Detect which cell encompasses the target text, then output its [X, Y] center coordinate. 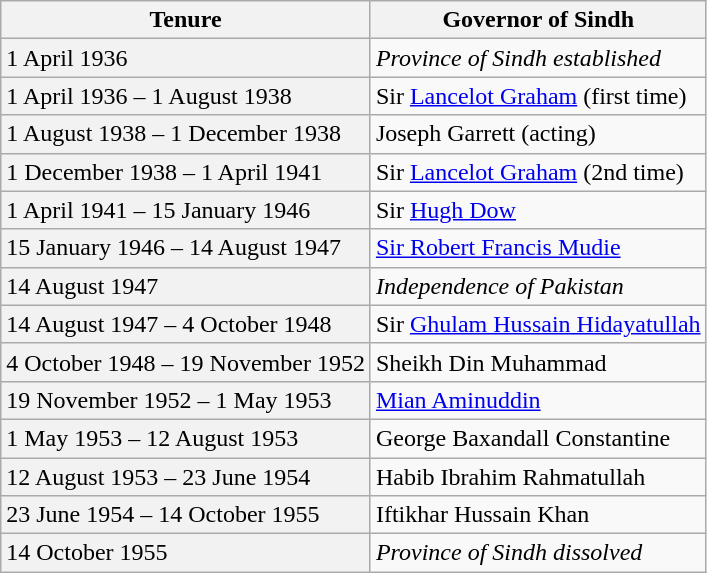
Sir Lancelot Graham (2nd time) [538, 172]
Habib Ibrahim Rahmatullah [538, 477]
Sheikh Din Muhammad [538, 362]
1 December 1938 – 1 April 1941 [186, 172]
4 October 1948 – 19 November 1952 [186, 362]
Mian Aminuddin [538, 400]
1 May 1953 – 12 August 1953 [186, 438]
Governor of Sindh [538, 20]
Sir Lancelot Graham (first time) [538, 96]
Province of Sindh dissolved [538, 553]
Tenure [186, 20]
1 April 1941 – 15 January 1946 [186, 210]
Joseph Garrett (acting) [538, 134]
Sir Ghulam Hussain Hidayatullah [538, 324]
Sir Hugh Dow [538, 210]
1 April 1936 – 1 August 1938 [186, 96]
14 August 1947 [186, 286]
1 August 1938 – 1 December 1938 [186, 134]
George Baxandall Constantine [538, 438]
Iftikhar Hussain Khan [538, 515]
1 April 1936 [186, 58]
19 November 1952 – 1 May 1953 [186, 400]
14 October 1955 [186, 553]
15 January 1946 – 14 August 1947 [186, 248]
14 August 1947 – 4 October 1948 [186, 324]
Sir Robert Francis Mudie [538, 248]
Province of Sindh established [538, 58]
12 August 1953 – 23 June 1954 [186, 477]
Independence of Pakistan [538, 286]
23 June 1954 – 14 October 1955 [186, 515]
